Provide the [X, Y] coordinate of the cell's center where the given text is located.  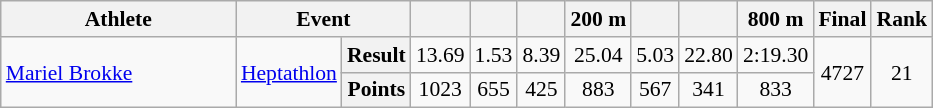
8.39 [541, 55]
13.69 [440, 55]
Event [324, 19]
22.80 [708, 55]
Rank [902, 19]
833 [776, 90]
567 [655, 90]
1.53 [494, 55]
655 [494, 90]
Points [376, 90]
Heptathlon [289, 72]
Final [842, 19]
341 [708, 90]
5.03 [655, 55]
200 m [598, 19]
4727 [842, 72]
883 [598, 90]
425 [541, 90]
Result [376, 55]
2:19.30 [776, 55]
Athlete [118, 19]
1023 [440, 90]
Mariel Brokke [118, 72]
21 [902, 72]
800 m [776, 19]
25.04 [598, 55]
